Pinpoint the cell where the given text exists, returning its [X, Y] midpoint coordinate. 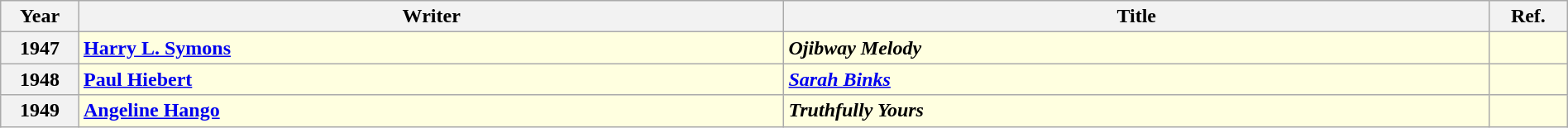
Year [40, 17]
Writer [432, 17]
Angeline Hango [432, 111]
1947 [40, 48]
Ojibway Melody [1136, 48]
Harry L. Symons [432, 48]
Sarah Binks [1136, 79]
Title [1136, 17]
1948 [40, 79]
Ref. [1528, 17]
Truthfully Yours [1136, 111]
Paul Hiebert [432, 79]
1949 [40, 111]
